Return [x, y] of the center of cell containing provided text 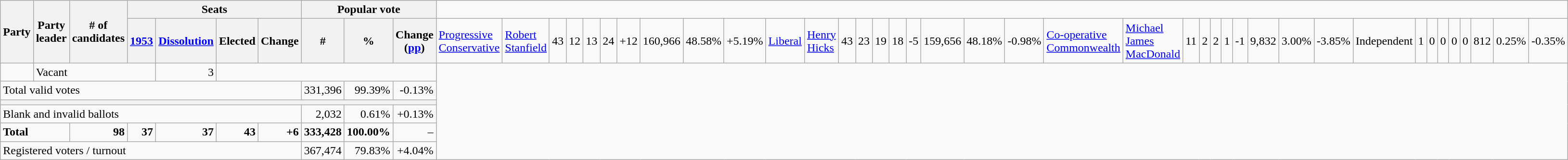
Henry Hicks [821, 41]
13 [592, 41]
-3.85% [1333, 41]
100.00% [369, 132]
23 [864, 41]
Co-operative Commonwealth [1083, 41]
Change [280, 41]
159,656 [942, 41]
2,032 [322, 114]
9,832 [1263, 41]
+5.19% [745, 41]
+0.13% [414, 114]
Vacant [94, 72]
19 [881, 41]
Seats [215, 10]
Registered voters / turnout [151, 150]
367,474 [322, 150]
Dissolution [186, 41]
# [322, 41]
– [414, 132]
812 [1482, 41]
3.00% [1297, 41]
11 [1191, 41]
-0.13% [414, 90]
+6 [280, 132]
Blank and invalid ballots [151, 114]
+4.04% [414, 150]
48.18% [985, 41]
Total [35, 132]
Independent [1384, 41]
-0.98% [1024, 41]
331,396 [322, 90]
+12 [629, 41]
1953 [141, 41]
79.83% [369, 150]
333,428 [322, 132]
Liberal [785, 41]
48.58% [704, 41]
Michael James MacDonald [1153, 41]
0.61% [369, 114]
0.25% [1511, 41]
Party [17, 32]
18 [898, 41]
98 [98, 132]
Popular vote [369, 10]
Party leader [51, 32]
24 [608, 41]
160,966 [661, 41]
-1 [1240, 41]
# ofcandidates [98, 32]
Total valid votes [151, 90]
Progressive Conservative [469, 41]
Robert Stanfield [526, 41]
3 [186, 72]
Change (pp) [414, 41]
Elected [237, 41]
12 [575, 41]
-5 [913, 41]
-0.35% [1548, 41]
99.39% [369, 90]
% [369, 41]
